Pinpoint the cell where the given text exists, returning its [X, Y] midpoint coordinate. 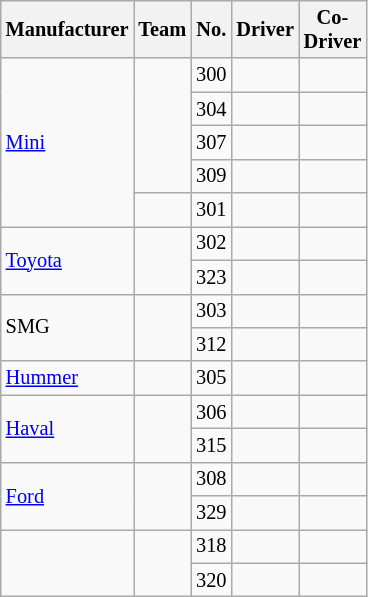
No. [211, 29]
Mini [68, 142]
Haval [68, 428]
303 [211, 311]
312 [211, 344]
Co-Driver [332, 29]
Team [163, 29]
SMG [68, 328]
302 [211, 243]
Ford [68, 496]
320 [211, 580]
Manufacturer [68, 29]
315 [211, 445]
308 [211, 479]
301 [211, 210]
300 [211, 75]
Driver [264, 29]
329 [211, 513]
318 [211, 546]
306 [211, 412]
323 [211, 277]
309 [211, 176]
305 [211, 378]
Hummer [68, 378]
307 [211, 142]
304 [211, 109]
Toyota [68, 260]
